Provide the [X, Y] coordinate of the cell's center where the given text is located.  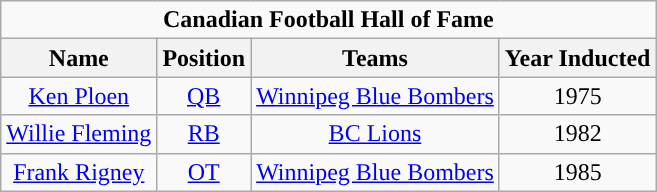
Canadian Football Hall of Fame [328, 20]
Teams [376, 58]
OT [204, 172]
Position [204, 58]
Year Inducted [578, 58]
BC Lions [376, 134]
1985 [578, 172]
Name [79, 58]
Frank Rigney [79, 172]
1982 [578, 134]
Willie Fleming [79, 134]
RB [204, 134]
1975 [578, 96]
Ken Ploen [79, 96]
QB [204, 96]
